Scan for the cell matching the given text and deliver its (X, Y) coordinate at center. 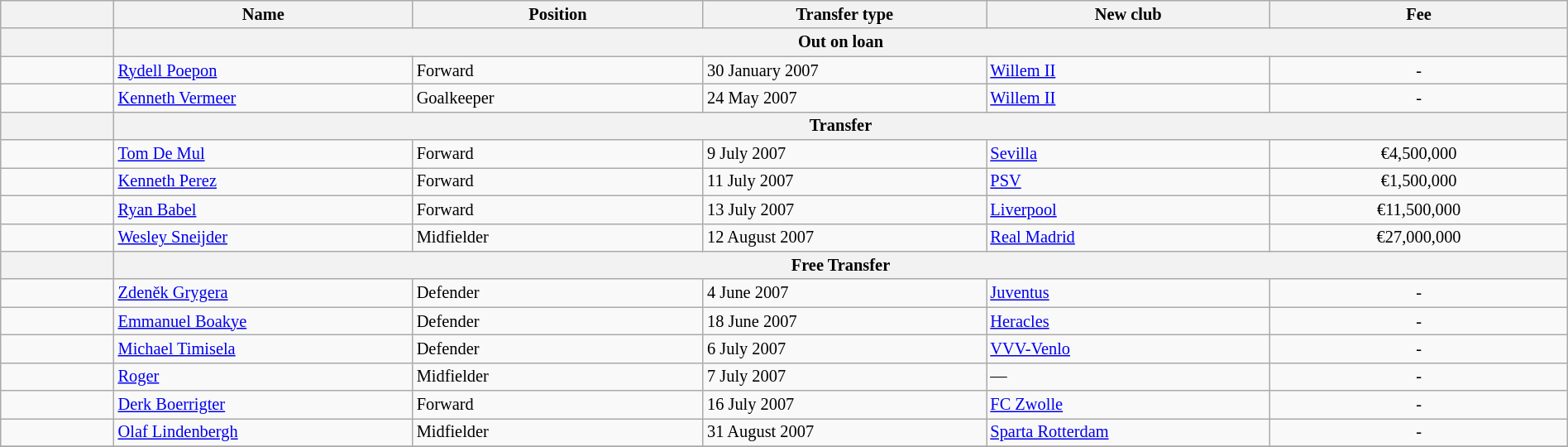
Real Madrid (1128, 238)
Derk Boerrigter (263, 405)
€1,500,000 (1419, 181)
Ryan Babel (263, 209)
€4,500,000 (1419, 154)
Transfer (841, 126)
Fee (1419, 14)
Michael Timisela (263, 348)
Out on loan (841, 42)
Kenneth Vermeer (263, 98)
Juventus (1128, 293)
4 June 2007 (844, 293)
6 July 2007 (844, 348)
24 May 2007 (844, 98)
VVV-Venlo (1128, 348)
Sparta Rotterdam (1128, 432)
30 January 2007 (844, 70)
€11,500,000 (1419, 209)
Tom De Mul (263, 154)
Liverpool (1128, 209)
7 July 2007 (844, 377)
Kenneth Perez (263, 181)
Transfer type (844, 14)
PSV (1128, 181)
Wesley Sneijder (263, 238)
11 July 2007 (844, 181)
New club (1128, 14)
€27,000,000 (1419, 238)
— (1128, 377)
Emmanuel Boakye (263, 321)
13 July 2007 (844, 209)
9 July 2007 (844, 154)
31 August 2007 (844, 432)
Heracles (1128, 321)
Zdeněk Grygera (263, 293)
Name (263, 14)
16 July 2007 (844, 405)
Goalkeeper (557, 98)
Roger (263, 377)
FC Zwolle (1128, 405)
Olaf Lindenbergh (263, 432)
Rydell Poepon (263, 70)
Sevilla (1128, 154)
12 August 2007 (844, 238)
Position (557, 14)
18 June 2007 (844, 321)
Free Transfer (841, 265)
